Pinpoint the cell where the given text exists, returning its (X, Y) midpoint coordinate. 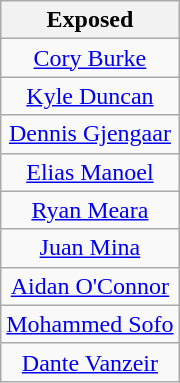
Exposed (90, 20)
Mohammed Sofo (90, 324)
Juan Mina (90, 248)
Dennis Gjengaar (90, 134)
Cory Burke (90, 58)
Dante Vanzeir (90, 362)
Ryan Meara (90, 210)
Aidan O'Connor (90, 286)
Elias Manoel (90, 172)
Kyle Duncan (90, 96)
